Extract the (x, y) coordinate from the center of the cell holding the provided text.  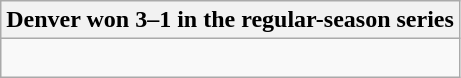
Denver won 3–1 in the regular-season series (230, 20)
